Capture the cell that displays the provided text and extract its (x, y) central coordinate. 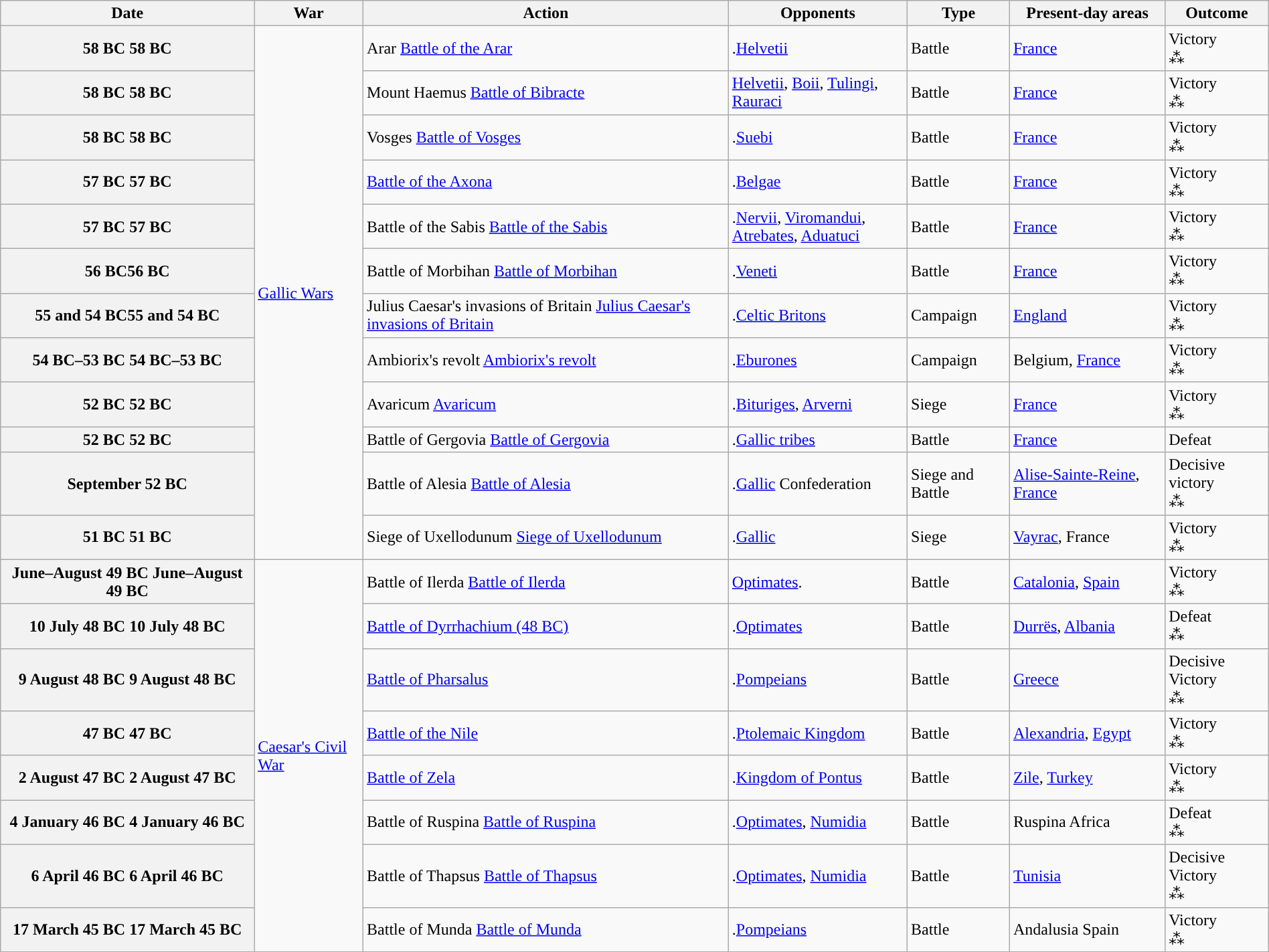
54 BC–53 BC 54 BC–53 BC (127, 360)
Battle of Munda Battle of Munda (546, 930)
Ambiorix's revolt Ambiorix's revolt (546, 360)
Alise-Sainte-Reine, France (1087, 484)
Catalonia, Spain (1087, 582)
Durrës, Albania (1087, 626)
Outcome (1217, 13)
4 January 46 BC 4 January 46 BC (127, 823)
.Helvetii (818, 48)
.Gallic Confederation (818, 484)
Battle of Ruspina Battle of Ruspina (546, 823)
55 and 54 BC55 and 54 BC (127, 316)
.Suebi (818, 138)
.Celtic Britons (818, 316)
Battle of Pharsalus (546, 680)
Present-day areas (1087, 13)
Battle of Ilerda Battle of Ilerda (546, 582)
Vosges Battle of Vosges (546, 138)
.Nervii, Viromandui,Atrebates, Aduatuci (818, 226)
.Veneti (818, 272)
Belgium, France (1087, 360)
Siege of Uxellodunum Siege of Uxellodunum (546, 538)
September 52 BC (127, 484)
Alexandria, Egypt (1087, 733)
17 March 45 BC 17 March 45 BC (127, 930)
Andalusia Spain (1087, 930)
Gallic Wars (309, 293)
Battle of Thapsus Battle of Thapsus (546, 876)
Type (958, 13)
Arar Battle of the Arar (546, 48)
Avaricum Avaricum (546, 404)
Caesar's Civil War (309, 755)
.Bituriges, Arverni (818, 404)
6 April 46 BC 6 April 46 BC (127, 876)
Mount Haemus Battle of Bibracte (546, 92)
Action (546, 13)
Defeat (1217, 440)
Vayrac, France (1087, 538)
Battle of Gergovia Battle of Gergovia (546, 440)
10 July 48 BC 10 July 48 BC (127, 626)
47 BC 47 BC (127, 733)
Battle of the Sabis Battle of the Sabis (546, 226)
2 August 47 BC 2 August 47 BC (127, 777)
Optimates. (818, 582)
.Gallic (818, 538)
Battle of the Axona (546, 182)
Tunisia (1087, 876)
Siege and Battle (958, 484)
Zile, Turkey (1087, 777)
51 BC 51 BC (127, 538)
.Eburones (818, 360)
Battle of Alesia Battle of Alesia (546, 484)
England (1087, 316)
.Kingdom of Pontus (818, 777)
Battle of Zela (546, 777)
Helvetii, Boii, Tulingi, Rauraci (818, 92)
.Belgae (818, 182)
Date (127, 13)
War (309, 13)
Ruspina Africa (1087, 823)
Battle of Dyrrhachium (48 BC) (546, 626)
9 August 48 BC 9 August 48 BC (127, 680)
Battle of Morbihan Battle of Morbihan (546, 272)
Opponents (818, 13)
Greece (1087, 680)
56 BC56 BC (127, 272)
.Ptolemaic Kingdom (818, 733)
.Optimates (818, 626)
Decisive victory⁂ (1217, 484)
June–August 49 BC June–August 49 BC (127, 582)
.Gallic tribes (818, 440)
Julius Caesar's invasions of Britain Julius Caesar's invasions of Britain (546, 316)
Battle of the Nile (546, 733)
